Detect which cell encompasses the target text, then output its (X, Y) center coordinate. 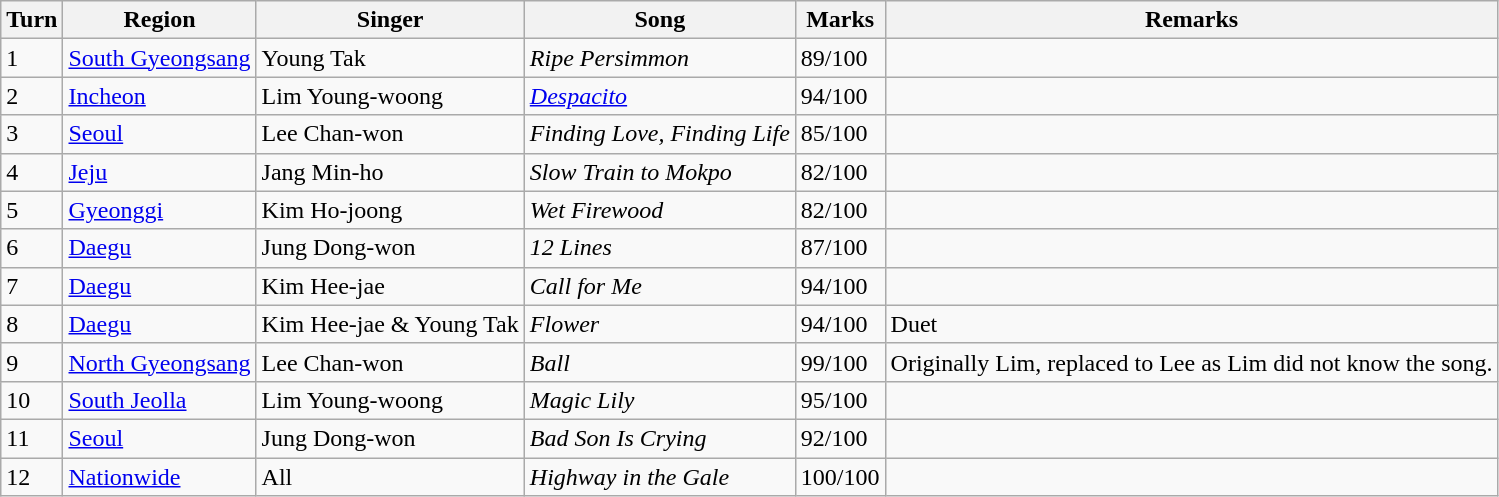
Gyeonggi (160, 210)
Jeju (160, 172)
Song (660, 20)
Nationwide (160, 477)
Remarks (1192, 20)
Marks (840, 20)
Ball (660, 362)
Bad Son Is Crying (660, 438)
4 (32, 172)
8 (32, 324)
Kim Ho-joong (390, 210)
95/100 (840, 400)
10 (32, 400)
Despacito (660, 96)
99/100 (840, 362)
Call for Me (660, 286)
11 (32, 438)
Jang Min-ho (390, 172)
Wet Firewood (660, 210)
South Gyeongsang (160, 58)
South Jeolla (160, 400)
Finding Love, Finding Life (660, 134)
Kim Hee-jae & Young Tak (390, 324)
Ripe Persimmon (660, 58)
87/100 (840, 248)
Singer (390, 20)
Highway in the Gale (660, 477)
Duet (1192, 324)
Young Tak (390, 58)
Kim Hee-jae (390, 286)
Region (160, 20)
9 (32, 362)
89/100 (840, 58)
All (390, 477)
Slow Train to Mokpo (660, 172)
Flower (660, 324)
85/100 (840, 134)
Originally Lim, replaced to Lee as Lim did not know the song. (1192, 362)
2 (32, 96)
12 Lines (660, 248)
92/100 (840, 438)
1 (32, 58)
6 (32, 248)
Magic Lily (660, 400)
North Gyeongsang (160, 362)
5 (32, 210)
Turn (32, 20)
100/100 (840, 477)
7 (32, 286)
Incheon (160, 96)
12 (32, 477)
3 (32, 134)
